Return the (x, y) coordinate for the center point of the cell that contains the specified text.  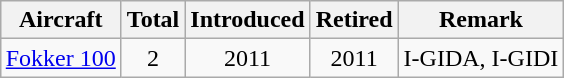
2 (153, 58)
I-GIDA, I-GIDI (481, 58)
Fokker 100 (60, 58)
Remark (481, 20)
Retired (354, 20)
Introduced (248, 20)
Aircraft (60, 20)
Total (153, 20)
